For the text-containing cell, return its midpoint in [x, y] coordinate format. 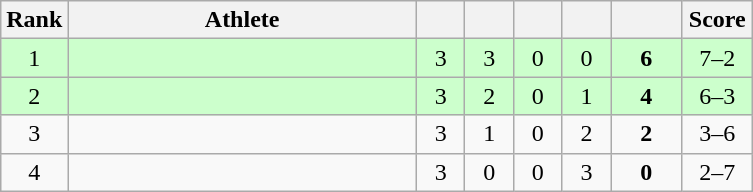
7–2 [718, 58]
6 [646, 58]
6–3 [718, 96]
3–6 [718, 134]
Score [718, 20]
Athlete [242, 20]
2–7 [718, 172]
Rank [34, 20]
